Detect which cell encompasses the target text, then output its (x, y) center coordinate. 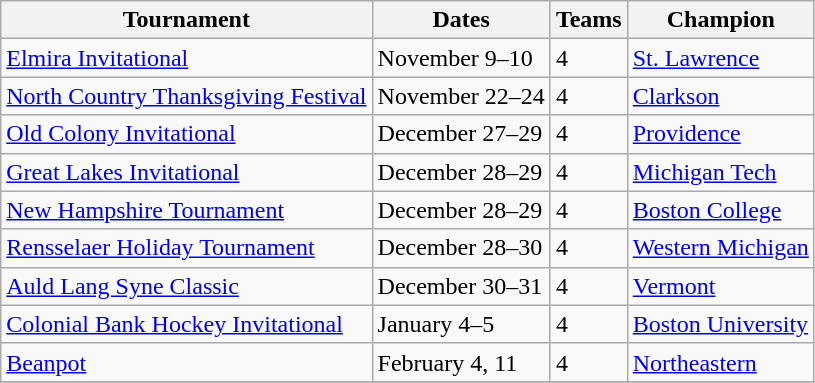
November 22–24 (461, 96)
Vermont (720, 286)
Clarkson (720, 96)
Dates (461, 20)
Rensselaer Holiday Tournament (186, 248)
Beanpot (186, 362)
January 4–5 (461, 324)
Western Michigan (720, 248)
New Hampshire Tournament (186, 210)
North Country Thanksgiving Festival (186, 96)
Tournament (186, 20)
Auld Lang Syne Classic (186, 286)
February 4, 11 (461, 362)
Northeastern (720, 362)
December 28–30 (461, 248)
Great Lakes Invitational (186, 172)
Boston University (720, 324)
Champion (720, 20)
St. Lawrence (720, 58)
Old Colony Invitational (186, 134)
December 30–31 (461, 286)
December 27–29 (461, 134)
Boston College (720, 210)
Colonial Bank Hockey Invitational (186, 324)
Michigan Tech (720, 172)
Teams (588, 20)
Elmira Invitational (186, 58)
Providence (720, 134)
November 9–10 (461, 58)
